Capture the cell that displays the provided text and extract its (X, Y) central coordinate. 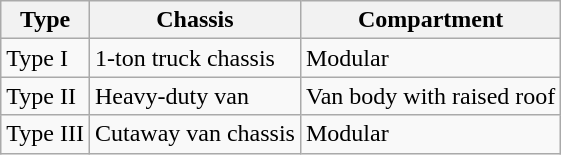
Type II (46, 96)
Heavy-duty van (194, 96)
Compartment (430, 20)
Van body with raised roof (430, 96)
Chassis (194, 20)
1-ton truck chassis (194, 58)
Type III (46, 134)
Type (46, 20)
Type I (46, 58)
Cutaway van chassis (194, 134)
